From the cell containing the given text, extract its center point as (X, Y) coordinate. 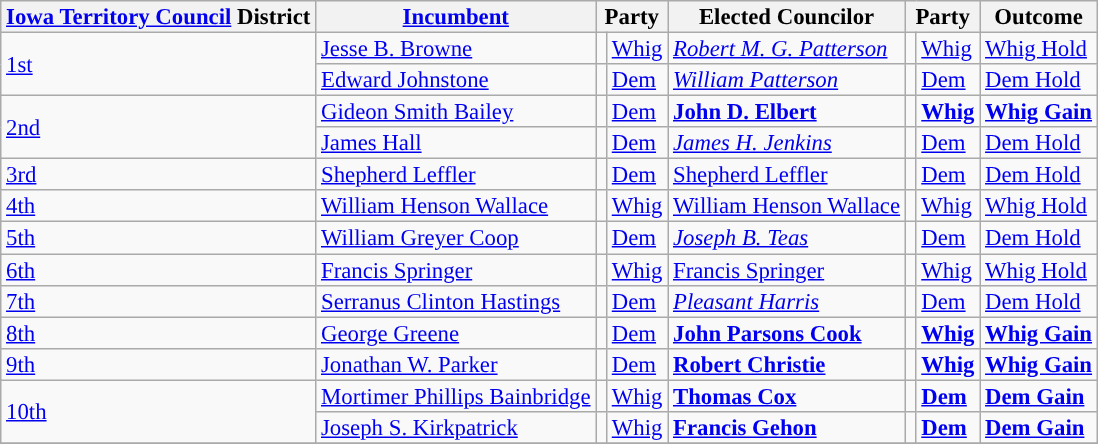
Iowa Territory Council District (158, 17)
Robert Christie (787, 364)
Jonathan W. Parker (456, 364)
Pleasant Harris (787, 301)
Serranus Clinton Hastings (456, 301)
1st (158, 64)
4th (158, 206)
Robert M. G. Patterson (787, 49)
Jesse B. Browne (456, 49)
Edward Johnstone (456, 80)
3rd (158, 175)
Gideon Smith Bailey (456, 112)
Outcome (1039, 17)
10th (158, 412)
William Greyer Coop (456, 238)
Francis Gehon (787, 428)
Elected Councilor (787, 17)
William Patterson (787, 80)
Joseph B. Teas (787, 238)
James Hall (456, 143)
John D. Elbert (787, 112)
6th (158, 270)
Thomas Cox (787, 396)
7th (158, 301)
John Parsons Cook (787, 333)
Joseph S. Kirkpatrick (456, 428)
Incumbent (456, 17)
Mortimer Phillips Bainbridge (456, 396)
8th (158, 333)
George Greene (456, 333)
9th (158, 364)
5th (158, 238)
James H. Jenkins (787, 143)
2nd (158, 128)
